Scan for the cell matching the given text and deliver its (X, Y) coordinate at center. 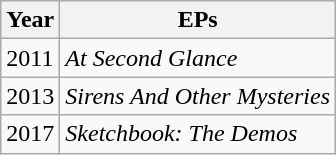
At Second Glance (198, 58)
Sketchbook: The Demos (198, 134)
Year (30, 20)
Sirens And Other Mysteries (198, 96)
2017 (30, 134)
EPs (198, 20)
2011 (30, 58)
2013 (30, 96)
